Output the (x, y) coordinate of the center of the cell containing the given text.  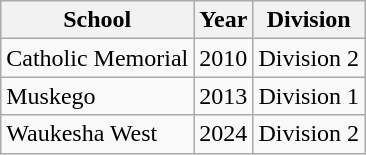
2013 (224, 96)
Year (224, 20)
2010 (224, 58)
School (98, 20)
Division 1 (309, 96)
Waukesha West (98, 134)
Catholic Memorial (98, 58)
Division (309, 20)
2024 (224, 134)
Muskego (98, 96)
